Return the (x, y) coordinate for the center point of the cell that contains the specified text.  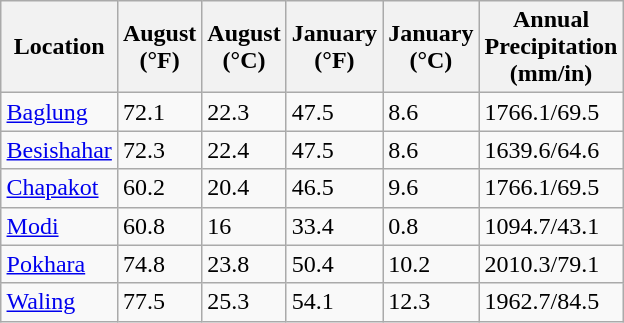
33.4 (334, 226)
16 (244, 226)
Chapakot (59, 188)
Modi (59, 226)
10.2 (431, 264)
22.3 (244, 112)
20.4 (244, 188)
72.1 (159, 112)
1962.7/84.5 (551, 302)
23.8 (244, 264)
August(°F) (159, 47)
60.8 (159, 226)
January(°F) (334, 47)
72.3 (159, 150)
Location (59, 47)
0.8 (431, 226)
2010.3/79.1 (551, 264)
Baglung (59, 112)
1639.6/64.6 (551, 150)
25.3 (244, 302)
Besishahar (59, 150)
22.4 (244, 150)
August(°C) (244, 47)
77.5 (159, 302)
1094.7/43.1 (551, 226)
Waling (59, 302)
46.5 (334, 188)
50.4 (334, 264)
January(°C) (431, 47)
54.1 (334, 302)
9.6 (431, 188)
74.8 (159, 264)
12.3 (431, 302)
60.2 (159, 188)
AnnualPrecipitation (mm/in) (551, 47)
Pokhara (59, 264)
